For the text-containing cell, return its midpoint in [x, y] coordinate format. 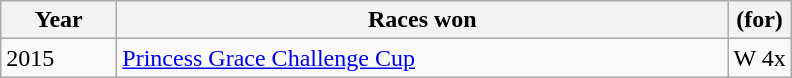
W 4x [760, 58]
Races won [422, 20]
Year [59, 20]
2015 [59, 58]
(for) [760, 20]
Princess Grace Challenge Cup [422, 58]
